Output the (X, Y) coordinate of the center of the cell containing the given text.  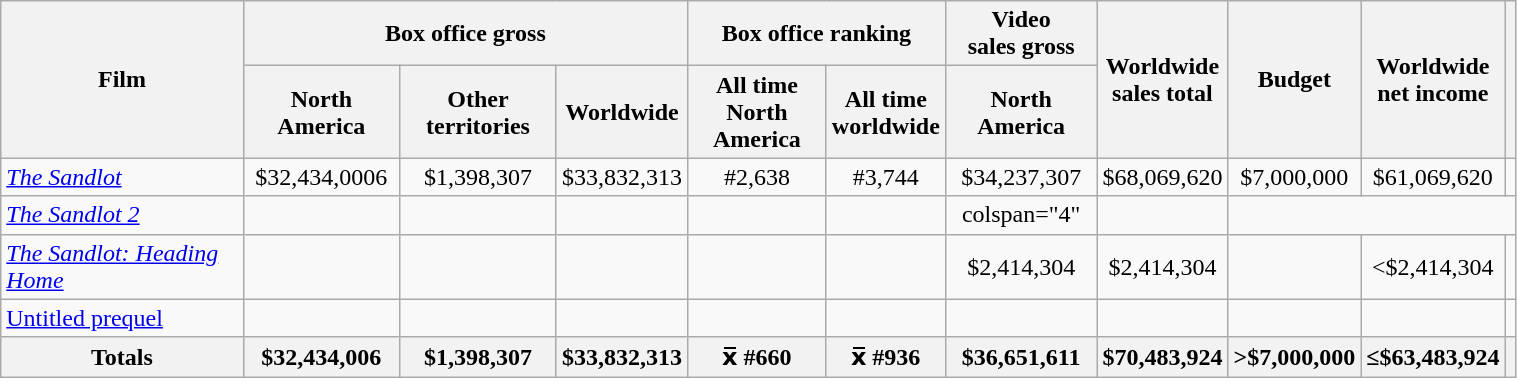
Film (122, 80)
The Sandlot (122, 177)
>$7,000,000 (1294, 357)
$68,069,620 (1162, 177)
Box office ranking (816, 34)
Worldwide net income (1433, 80)
x̅ #660 (756, 357)
All time North America (756, 112)
All time worldwide (886, 112)
$7,000,000 (1294, 177)
The Sandlot 2 (122, 215)
≤$63,483,924 (1433, 357)
Untitled prequel (122, 318)
Budget (1294, 80)
$36,651,611 (1021, 357)
x̅ #936 (886, 357)
colspan="4" (1021, 215)
Video sales gross (1021, 34)
The Sandlot: Heading Home (122, 266)
Box office gross (465, 34)
Other territories (478, 112)
$61,069,620 (1433, 177)
$32,434,006 (321, 357)
<$2,414,304 (1433, 266)
#2,638 (756, 177)
$70,483,924 (1162, 357)
Worldwide sales total (1162, 80)
$32,434,0006 (321, 177)
#3,744 (886, 177)
Totals (122, 357)
$34,237,307 (1021, 177)
Worldwide (622, 112)
